Scan for the cell matching the given text and deliver its [x, y] coordinate at center. 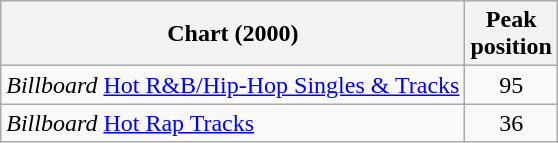
Billboard Hot R&B/Hip-Hop Singles & Tracks [233, 85]
Peakposition [511, 34]
36 [511, 123]
Billboard Hot Rap Tracks [233, 123]
95 [511, 85]
Chart (2000) [233, 34]
